For the text-containing cell, return its midpoint in [x, y] coordinate format. 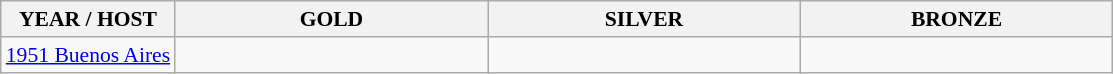
SILVER [644, 19]
GOLD [332, 19]
1951 Buenos Aires [88, 55]
BRONZE [956, 19]
YEAR / HOST [88, 19]
